Determine the [X, Y] coordinate at the center of the cell enclosing the given text.  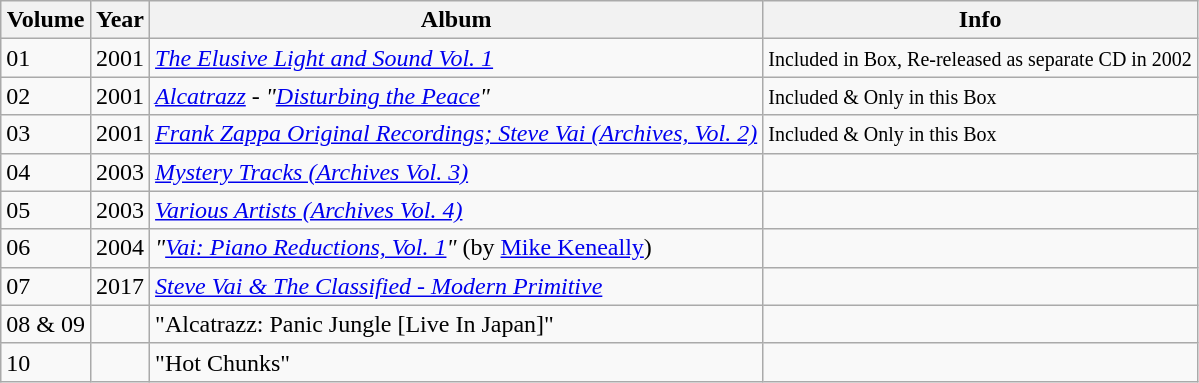
"Vai: Piano Reductions, Vol. 1" (by Mike Keneally) [456, 248]
Frank Zappa Original Recordings; Steve Vai (Archives, Vol. 2) [456, 134]
Year [120, 20]
"Hot Chunks" [456, 362]
Album [456, 20]
2004 [120, 248]
Info [980, 20]
04 [46, 172]
07 [46, 286]
01 [46, 58]
2017 [120, 286]
02 [46, 96]
The Elusive Light and Sound Vol. 1 [456, 58]
03 [46, 134]
06 [46, 248]
10 [46, 362]
05 [46, 210]
Alcatrazz - "Disturbing the Peace" [456, 96]
Included in Box, Re-released as separate CD in 2002 [980, 58]
Mystery Tracks (Archives Vol. 3) [456, 172]
"Alcatrazz: Panic Jungle [Live In Japan]" [456, 324]
Volume [46, 20]
08 & 09 [46, 324]
Steve Vai & The Classified - Modern Primitive [456, 286]
Various Artists (Archives Vol. 4) [456, 210]
